Output the (x, y) coordinate of the center of the cell containing the given text.  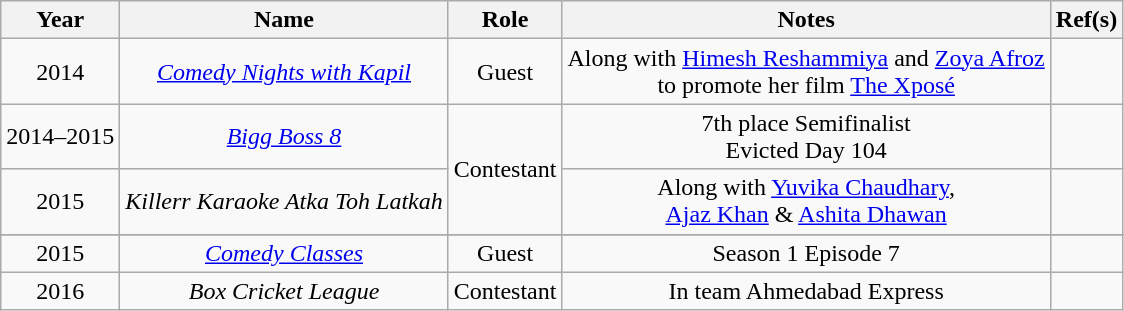
7th place SemifinalistEvicted Day 104 (806, 136)
Comedy Nights with Kapil (284, 72)
Name (284, 20)
Killerr Karaoke Atka Toh Latkah (284, 202)
Notes (806, 20)
Along with Yuvika Chaudhary,Ajaz Khan & Ashita Dhawan (806, 202)
In team Ahmedabad Express (806, 291)
Role (505, 20)
Along with Himesh Reshammiya and Zoya Afrozto promote her film The Xposé (806, 72)
Bigg Boss 8 (284, 136)
Year (60, 20)
2016 (60, 291)
Comedy Classes (284, 253)
Season 1 Episode 7 (806, 253)
2014–2015 (60, 136)
2014 (60, 72)
Ref(s) (1086, 20)
Box Cricket League (284, 291)
